Scan for the cell matching the given text and deliver its [X, Y] coordinate at center. 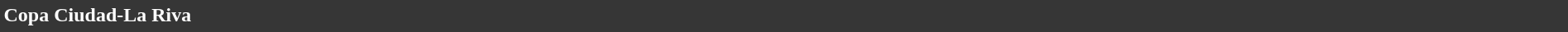
Copa Ciudad-La Riva [784, 15]
